Search for the cell housing the specified text and yield its [x, y] center coordinate. 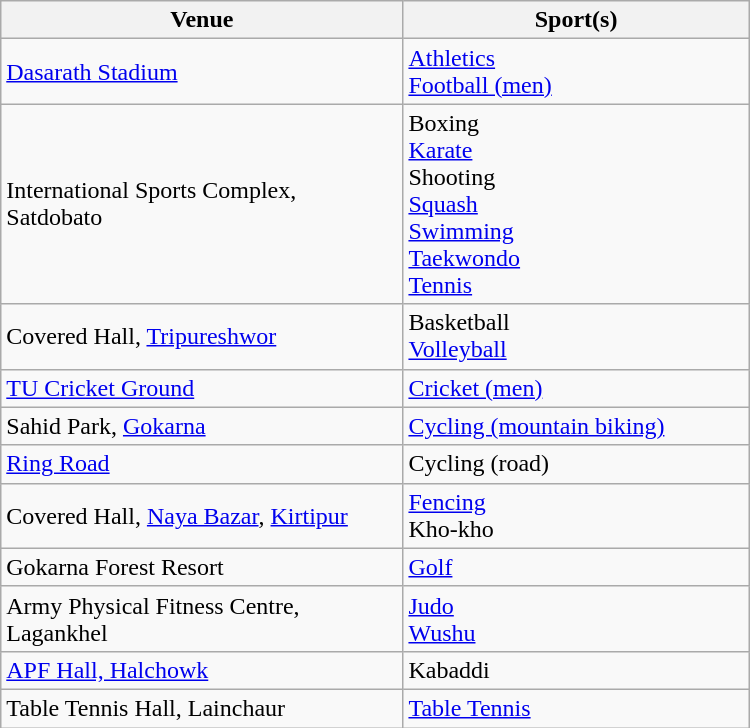
TU Cricket Ground [202, 388]
Army Physical Fitness Centre, Lagankhel [202, 618]
Kabaddi [576, 670]
Golf [576, 567]
Venue [202, 20]
Gokarna Forest Resort [202, 567]
Cricket (men) [576, 388]
Cycling (road) [576, 464]
BasketballVolleyball [576, 336]
Ring Road [202, 464]
Dasarath Stadium [202, 72]
Sahid Park, Gokarna [202, 426]
FencingKho-kho [576, 516]
Sport(s) [576, 20]
Cycling (mountain biking) [576, 426]
AthleticsFootball (men) [576, 72]
APF Hall, Halchowk [202, 670]
International Sports Complex, Satdobato [202, 204]
Covered Hall, Tripureshwor [202, 336]
Table Tennis Hall, Lainchaur [202, 708]
JudoWushu [576, 618]
Covered Hall, Naya Bazar, Kirtipur [202, 516]
BoxingKarateShootingSquashSwimmingTaekwondoTennis [576, 204]
Table Tennis [576, 708]
